Output the [X, Y] coordinate of the center of the cell containing the given text.  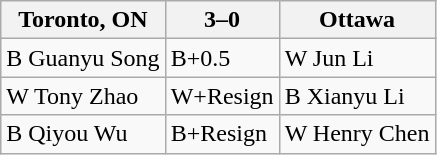
B+0.5 [222, 58]
3–0 [222, 20]
B+Resign [222, 134]
W Jun Li [357, 58]
W+Resign [222, 96]
W Henry Chen [357, 134]
B Qiyou Wu [83, 134]
W Tony Zhao [83, 96]
Toronto, ON [83, 20]
B Xianyu Li [357, 96]
B Guanyu Song [83, 58]
Ottawa [357, 20]
